Pinpoint the cell where the given text exists, returning its [x, y] midpoint coordinate. 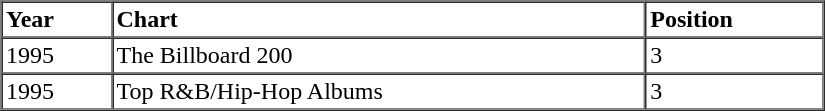
Year [57, 20]
Top R&B/Hip-Hop Albums [379, 92]
The Billboard 200 [379, 56]
Position [735, 20]
Chart [379, 20]
